Provide the (x, y) coordinate of the cell's center where the given text is located.  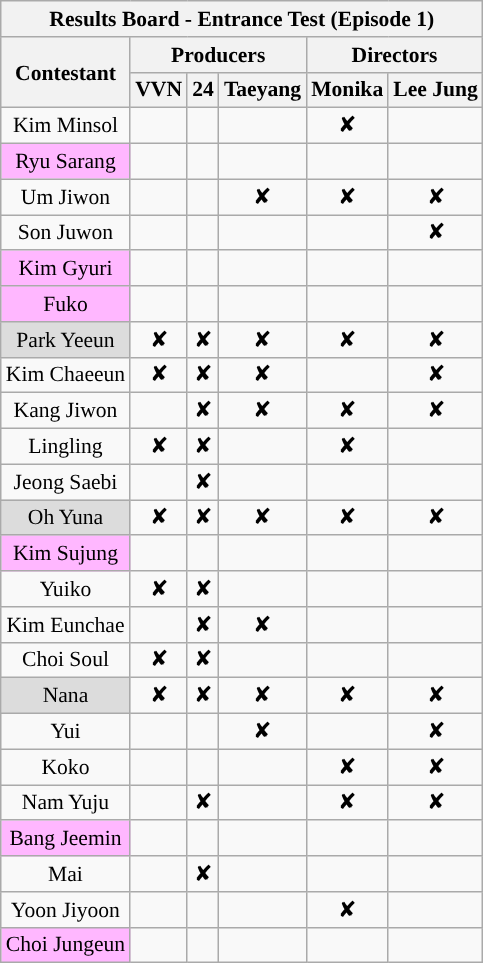
Kim Gyuri (66, 269)
Taeyang (262, 90)
Choi Jungeun (66, 945)
Lee Jung (436, 90)
Fuko (66, 304)
Son Juwon (66, 233)
Contestant (66, 72)
Directors (394, 55)
Monika (347, 90)
Mai (66, 874)
Koko (66, 767)
VVN (158, 90)
Nana (66, 696)
Yuiko (66, 589)
Um Jiwon (66, 197)
Results Board - Entrance Test (Episode 1) (242, 19)
Lingling (66, 447)
Jeong Saebi (66, 482)
Producers (218, 55)
Nam Yuju (66, 803)
Kim Sujung (66, 554)
Kim Minsol (66, 126)
Park Yeeun (66, 340)
Oh Yuna (66, 518)
24 (203, 90)
Yoon Jiyoon (66, 910)
Kang Jiwon (66, 411)
Bang Jeemin (66, 839)
Kim Eunchae (66, 625)
Choi Soul (66, 660)
Ryu Sarang (66, 162)
Kim Chaeeun (66, 375)
Yui (66, 732)
